Detect which cell encompasses the target text, then output its (X, Y) center coordinate. 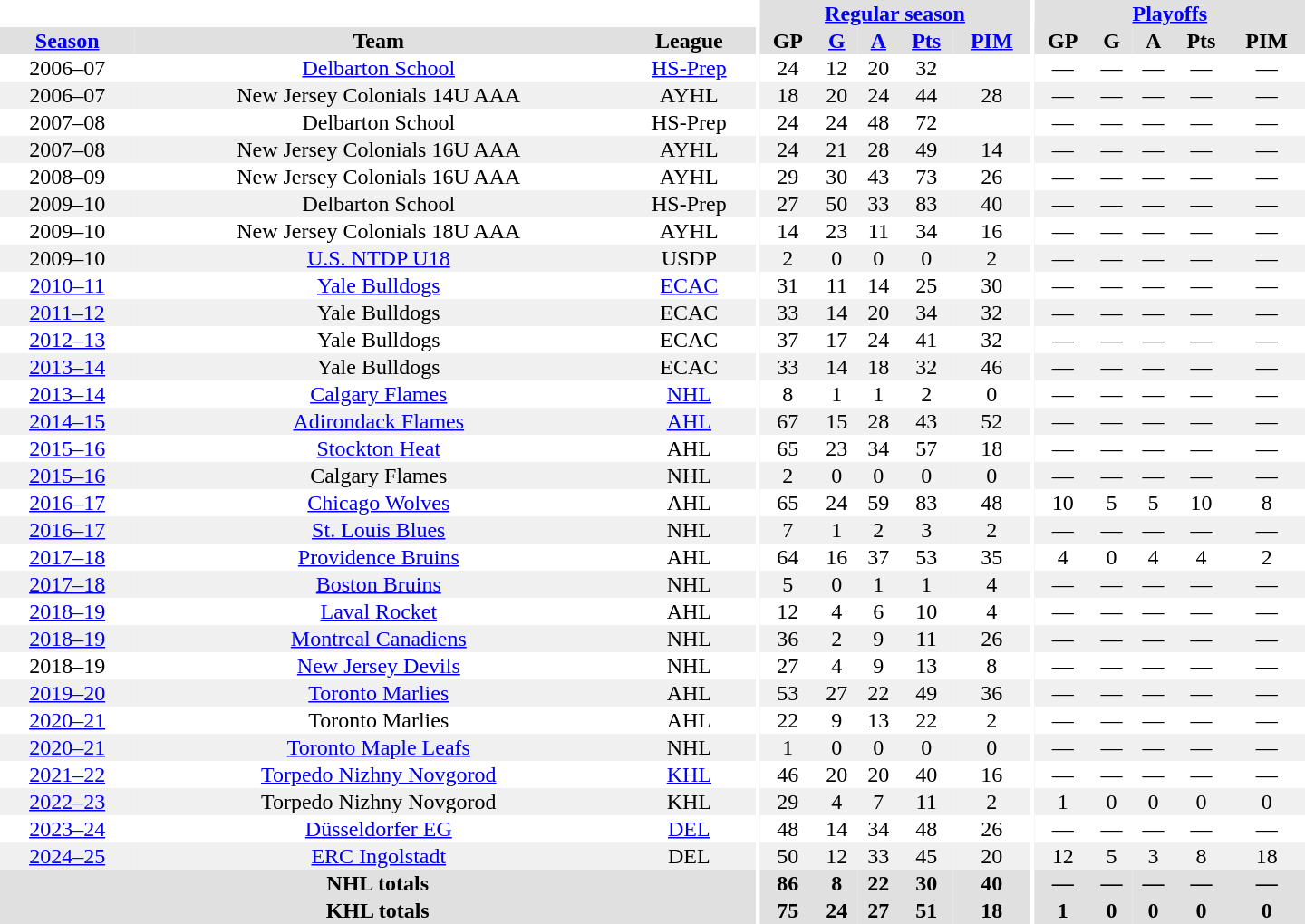
86 (788, 883)
2024–25 (67, 856)
2022–23 (67, 802)
Toronto Maple Leafs (379, 747)
Team (379, 41)
2023–24 (67, 829)
KHL totals (377, 910)
2011–12 (67, 313)
17 (836, 340)
Laval Rocket (379, 611)
Stockton Heat (379, 448)
USDP (689, 258)
52 (991, 421)
2012–13 (67, 340)
59 (878, 503)
64 (788, 557)
Chicago Wolves (379, 503)
2019–20 (67, 693)
Regular season (894, 14)
35 (991, 557)
NHL totals (377, 883)
New Jersey Devils (379, 666)
ERC Ingolstadt (379, 856)
St. Louis Blues (379, 530)
League (689, 41)
57 (926, 448)
6 (878, 611)
2008–09 (67, 177)
Playoffs (1170, 14)
73 (926, 177)
2021–22 (67, 775)
New Jersey Colonials 18U AAA (379, 231)
2010–11 (67, 285)
2014–15 (67, 421)
Düsseldorfer EG (379, 829)
67 (788, 421)
15 (836, 421)
72 (926, 122)
Montreal Canadiens (379, 639)
25 (926, 285)
45 (926, 856)
New Jersey Colonials 14U AAA (379, 95)
Providence Bruins (379, 557)
U.S. NTDP U18 (379, 258)
31 (788, 285)
Adirondack Flames (379, 421)
75 (788, 910)
Boston Bruins (379, 584)
44 (926, 95)
21 (836, 149)
41 (926, 340)
Season (67, 41)
51 (926, 910)
